Return the (X, Y) coordinate for the center point of the cell that contains the specified text.  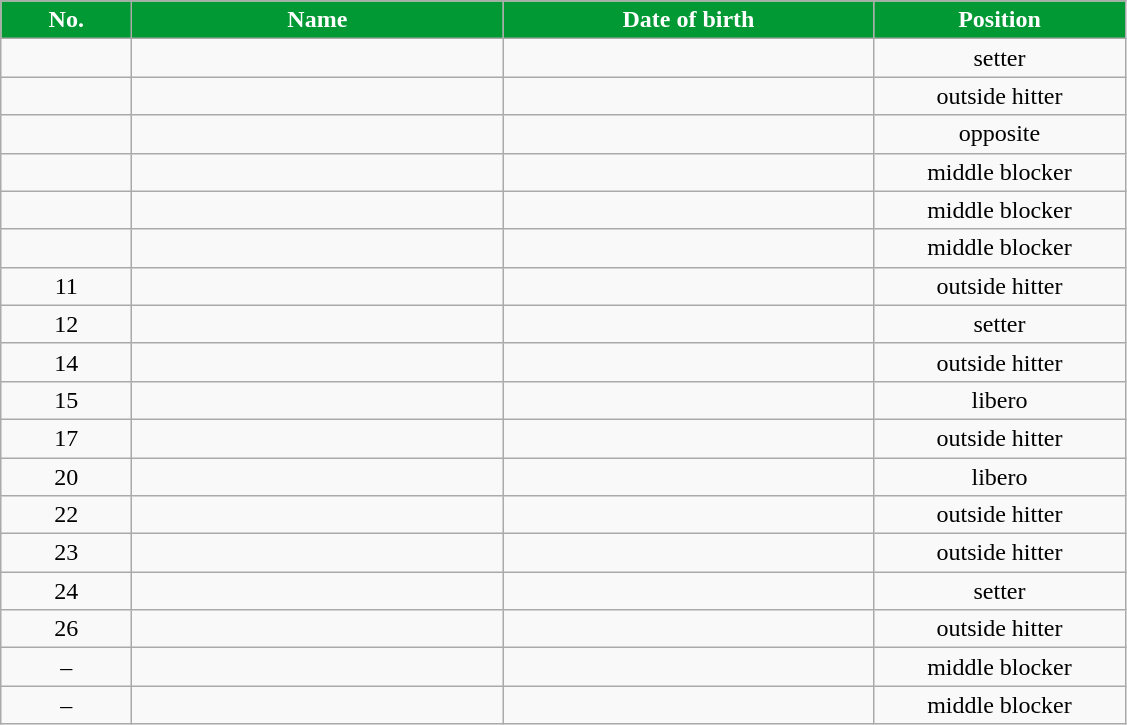
24 (66, 591)
Name (318, 20)
15 (66, 400)
22 (66, 515)
17 (66, 438)
opposite (1000, 134)
26 (66, 629)
11 (66, 286)
Position (1000, 20)
No. (66, 20)
23 (66, 553)
Date of birth (688, 20)
20 (66, 477)
12 (66, 324)
14 (66, 362)
